Return [x, y] of the center of cell containing provided text 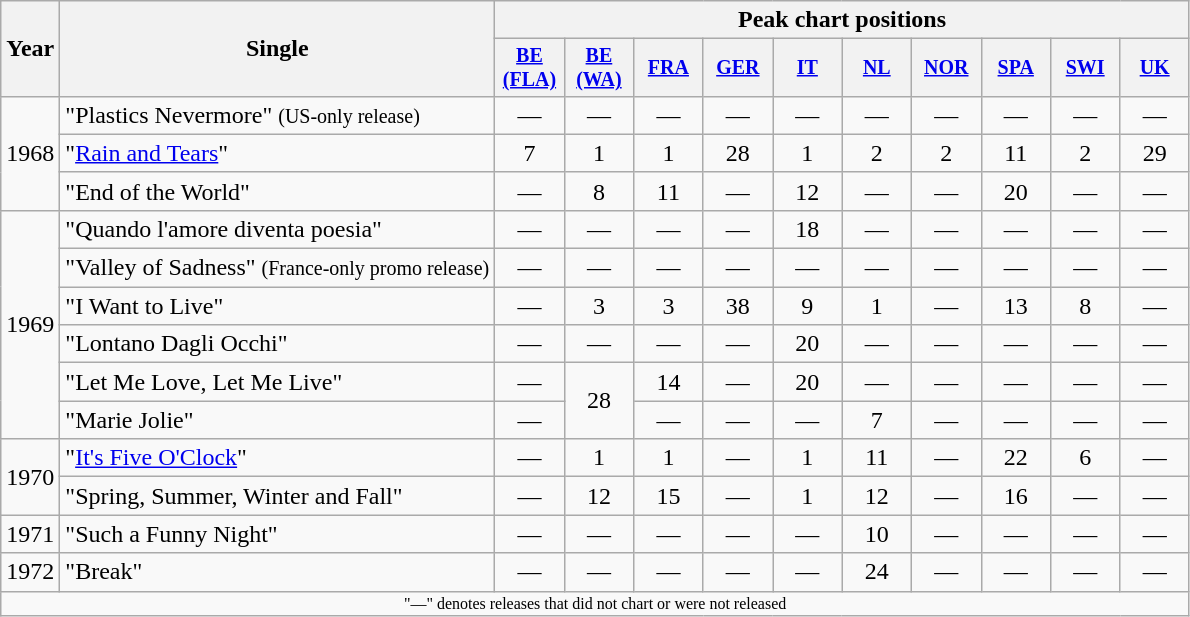
24 [876, 572]
9 [808, 306]
10 [876, 534]
SPA [1016, 68]
GER [738, 68]
"Let Me Love, Let Me Live" [278, 382]
22 [1016, 458]
FRA [668, 68]
15 [668, 496]
Single [278, 49]
"End of the World" [278, 191]
"Valley of Sadness" (France-only promo release) [278, 268]
6 [1084, 458]
14 [668, 382]
SWI [1084, 68]
1970 [30, 477]
"Rain and Tears" [278, 153]
"Plastics Nevermore" (US-only release) [278, 115]
BE (WA) [598, 68]
1972 [30, 572]
"Marie Jolie" [278, 420]
Year [30, 49]
"Break" [278, 572]
16 [1016, 496]
"Spring, Summer, Winter and Fall" [278, 496]
"Such a Funny Night" [278, 534]
"It's Five O'Clock" [278, 458]
1968 [30, 153]
38 [738, 306]
18 [808, 229]
Peak chart positions [842, 20]
13 [1016, 306]
UK [1154, 68]
NL [876, 68]
NOR [946, 68]
1971 [30, 534]
BE (FLA) [530, 68]
"—" denotes releases that did not chart or were not released [596, 603]
29 [1154, 153]
"Quando l'amore diventa poesia" [278, 229]
IT [808, 68]
"I Want to Live" [278, 306]
1969 [30, 324]
"Lontano Dagli Occhi" [278, 344]
